From the cell containing the given text, extract its center point as [x, y] coordinate. 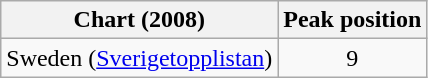
Sweden (Sverigetopplistan) [140, 58]
9 [352, 58]
Chart (2008) [140, 20]
Peak position [352, 20]
